Provide the [X, Y] coordinate of the cell's center where the given text is located.  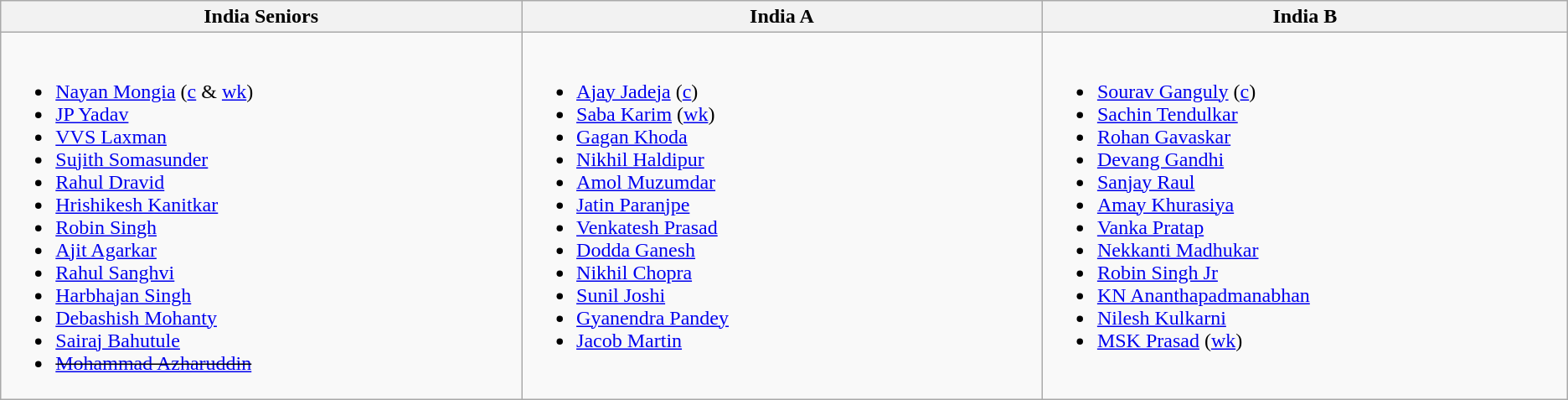
India B [1305, 17]
India Seniors [261, 17]
India A [782, 17]
